Capture the cell that displays the provided text and extract its (x, y) central coordinate. 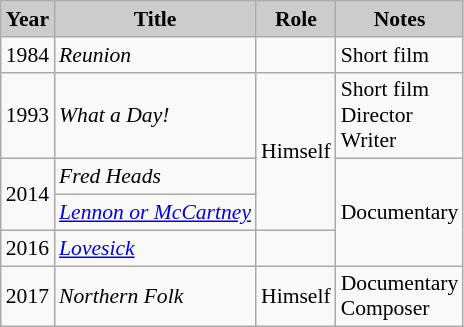
Notes (400, 19)
Short filmDirectorWriter (400, 116)
Lovesick (155, 248)
2016 (28, 248)
Northern Folk (155, 296)
Reunion (155, 55)
1984 (28, 55)
Year (28, 19)
1993 (28, 116)
Role (296, 19)
DocumentaryComposer (400, 296)
What a Day! (155, 116)
Title (155, 19)
Lennon or McCartney (155, 213)
Documentary (400, 212)
2017 (28, 296)
Fred Heads (155, 177)
2014 (28, 194)
Short film (400, 55)
